Scan for the cell matching the given text and deliver its [X, Y] coordinate at center. 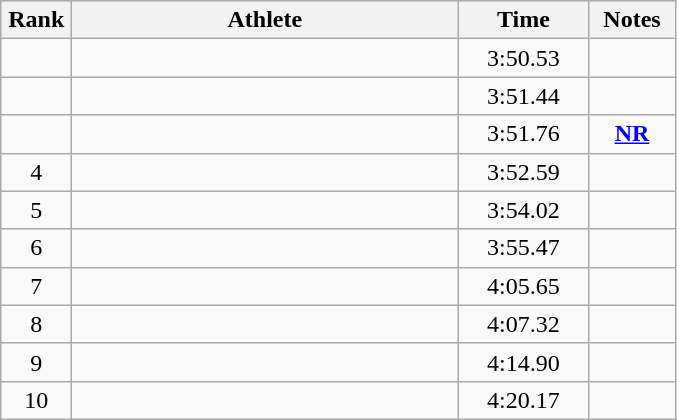
3:54.02 [524, 210]
6 [36, 248]
Rank [36, 20]
3:55.47 [524, 248]
3:51.44 [524, 96]
5 [36, 210]
4:14.90 [524, 362]
Notes [632, 20]
3:50.53 [524, 58]
10 [36, 400]
3:52.59 [524, 172]
4:05.65 [524, 286]
9 [36, 362]
7 [36, 286]
4:07.32 [524, 324]
8 [36, 324]
3:51.76 [524, 134]
4 [36, 172]
NR [632, 134]
4:20.17 [524, 400]
Athlete [265, 20]
Time [524, 20]
